Identify which cell holds the provided text, then report its [X, Y] central coordinate. 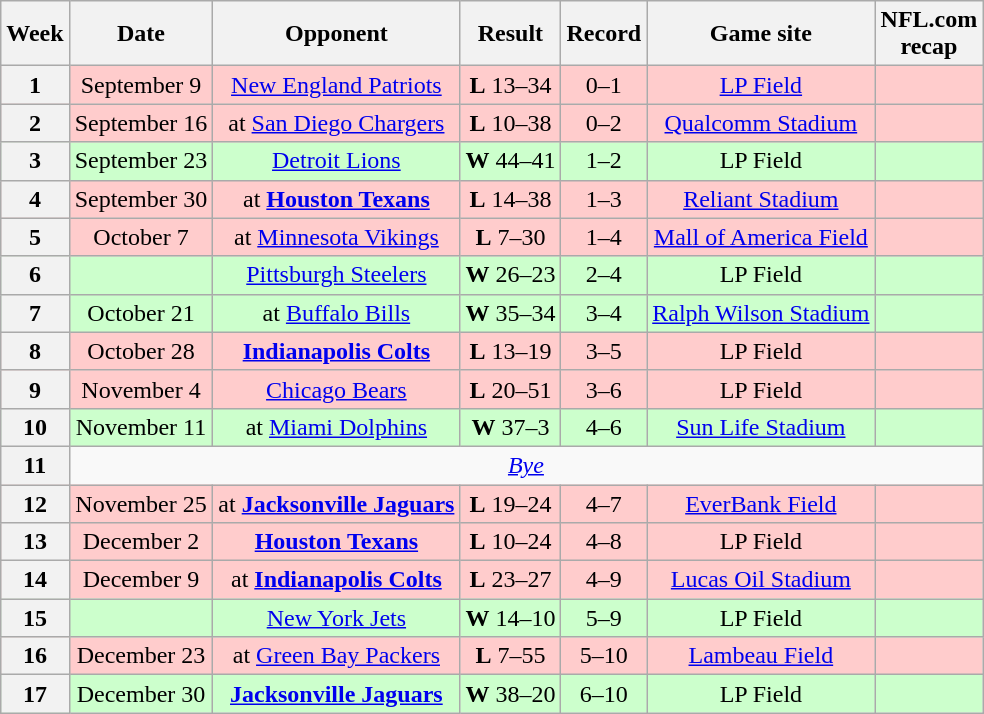
Lambeau Field [761, 656]
4–6 [604, 427]
16 [35, 656]
3–6 [604, 389]
December 23 [141, 656]
14 [35, 580]
5–10 [604, 656]
0–2 [604, 123]
December 30 [141, 694]
NFL.comrecap [929, 34]
September 9 [141, 85]
November 4 [141, 389]
November 11 [141, 427]
9 [35, 389]
Ralph Wilson Stadium [761, 313]
at Green Bay Packers [336, 656]
3 [35, 161]
4–9 [604, 580]
10 [35, 427]
L 13–34 [510, 85]
13 [35, 542]
11 [35, 465]
0–1 [604, 85]
5 [35, 237]
at Minnesota Vikings [336, 237]
November 25 [141, 503]
3–5 [604, 351]
Record [604, 34]
15 [35, 618]
September 23 [141, 161]
W 26–23 [510, 275]
L 13–19 [510, 351]
W 35–34 [510, 313]
7 [35, 313]
Date [141, 34]
Result [510, 34]
Lucas Oil Stadium [761, 580]
Detroit Lions [336, 161]
September 30 [141, 199]
Jacksonville Jaguars [336, 694]
4–8 [604, 542]
Bye [526, 465]
1–2 [604, 161]
1–3 [604, 199]
Qualcomm Stadium [761, 123]
Indianapolis Colts [336, 351]
L 10–38 [510, 123]
Sun Life Stadium [761, 427]
L 10–24 [510, 542]
Opponent [336, 34]
L 7–55 [510, 656]
at San Diego Chargers [336, 123]
at Buffalo Bills [336, 313]
2–4 [604, 275]
17 [35, 694]
October 7 [141, 237]
6 [35, 275]
Reliant Stadium [761, 199]
Pittsburgh Steelers [336, 275]
Mall of America Field [761, 237]
L 23–27 [510, 580]
3–4 [604, 313]
1–4 [604, 237]
W 44–41 [510, 161]
at Indianapolis Colts [336, 580]
at Jacksonville Jaguars [336, 503]
Game site [761, 34]
12 [35, 503]
4 [35, 199]
at Miami Dolphins [336, 427]
Houston Texans [336, 542]
W 14–10 [510, 618]
W 37–3 [510, 427]
2 [35, 123]
December 9 [141, 580]
L 20–51 [510, 389]
6–10 [604, 694]
8 [35, 351]
New York Jets [336, 618]
L 14–38 [510, 199]
4–7 [604, 503]
October 21 [141, 313]
EverBank Field [761, 503]
September 16 [141, 123]
W 38–20 [510, 694]
October 28 [141, 351]
New England Patriots [336, 85]
5–9 [604, 618]
L 7–30 [510, 237]
December 2 [141, 542]
L 19–24 [510, 503]
1 [35, 85]
Week [35, 34]
at Houston Texans [336, 199]
Chicago Bears [336, 389]
